Determine the (X, Y) coordinate at the center of the cell enclosing the given text.  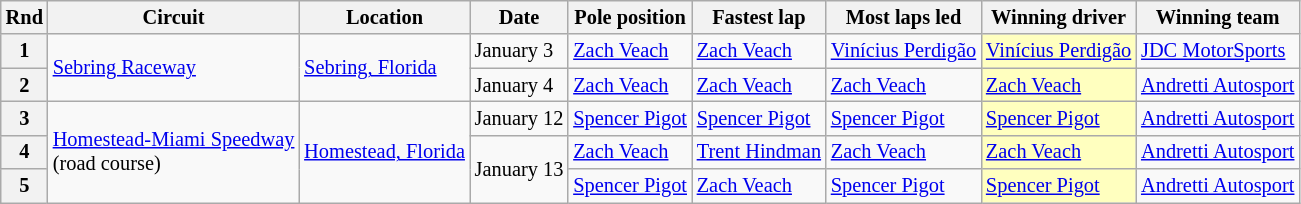
Sebring Raceway (174, 68)
1 (24, 51)
Homestead-Miami Speedway(road course) (174, 152)
JDC MotorSports (1218, 51)
January 13 (520, 168)
5 (24, 186)
Winning driver (1058, 17)
3 (24, 118)
Pole position (630, 17)
Winning team (1218, 17)
4 (24, 152)
January 4 (520, 85)
Rnd (24, 17)
Fastest lap (759, 17)
Trent Hindman (759, 152)
Most laps led (904, 17)
Date (520, 17)
2 (24, 85)
Circuit (174, 17)
Location (384, 17)
January 3 (520, 51)
Homestead, Florida (384, 152)
Sebring, Florida (384, 68)
January 12 (520, 118)
